Return (x, y) of the center of cell containing provided text 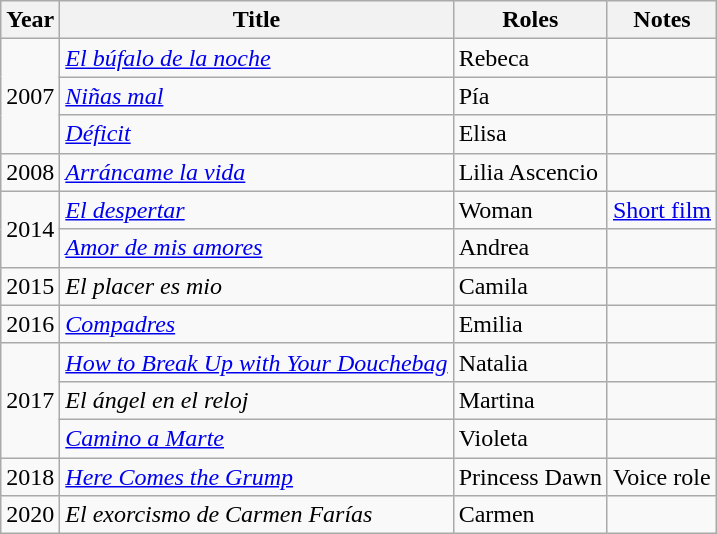
Lilia Ascencio (530, 172)
2007 (30, 96)
Camino a Marte (256, 438)
How to Break Up with Your Douchebag (256, 362)
Voice role (662, 477)
El placer es mio (256, 286)
Amor de mis amores (256, 248)
El búfalo de la noche (256, 58)
Martina (530, 400)
Elisa (530, 134)
Woman (530, 210)
Rebeca (530, 58)
Andrea (530, 248)
Violeta (530, 438)
Roles (530, 20)
El despertar (256, 210)
2016 (30, 324)
2018 (30, 477)
Short film (662, 210)
Pía (530, 96)
Compadres (256, 324)
Camila (530, 286)
El ángel en el reloj (256, 400)
2014 (30, 229)
Arráncame la vida (256, 172)
Niñas mal (256, 96)
Notes (662, 20)
Princess Dawn (530, 477)
2020 (30, 515)
Emilia (530, 324)
Here Comes the Grump (256, 477)
2008 (30, 172)
Natalia (530, 362)
Déficit (256, 134)
El exorcismo de Carmen Farías (256, 515)
Year (30, 20)
2015 (30, 286)
2017 (30, 400)
Title (256, 20)
Carmen (530, 515)
